Identify which cell holds the provided text, then report its (X, Y) central coordinate. 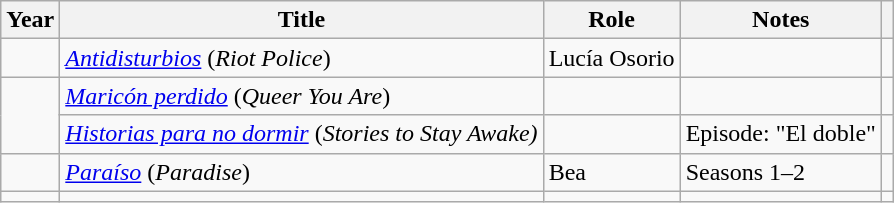
Maricón perdido (Queer You Are) (302, 96)
Role (612, 20)
Seasons 1–2 (780, 172)
Historias para no dormir (Stories to Stay Awake) (302, 134)
Year (30, 20)
Bea (612, 172)
Episode: "El doble" (780, 134)
Title (302, 20)
Antidisturbios (Riot Police) (302, 58)
Notes (780, 20)
Paraíso (Paradise) (302, 172)
Lucía Osorio (612, 58)
